Find where the given text appears and provide that cell's center as [x, y] coordinate. 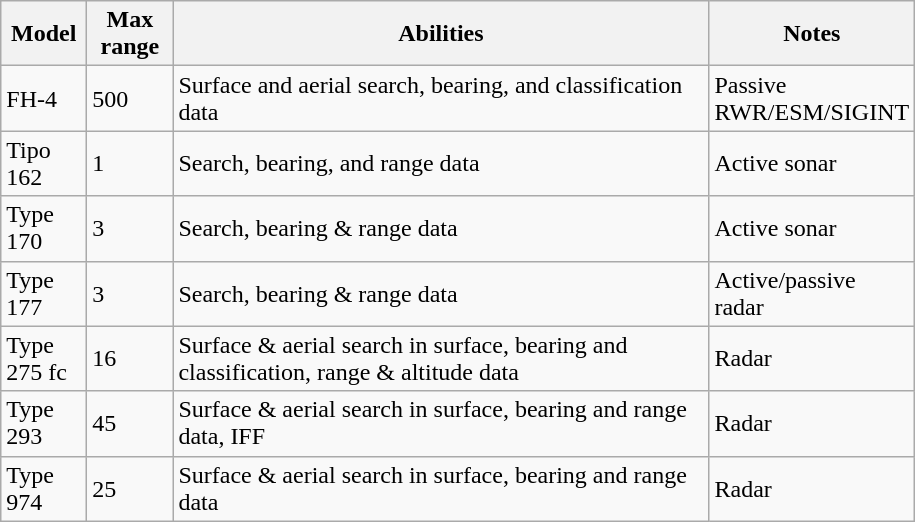
Type 170 [44, 228]
Active/passive radar [812, 294]
16 [130, 358]
Type 275 fc [44, 358]
Type 974 [44, 488]
1 [130, 164]
Surface & aerial search in surface, bearing and range data, IFF [441, 424]
Surface and aerial search, bearing, and classification data [441, 98]
Surface & aerial search in surface, bearing and range data [441, 488]
Type 177 [44, 294]
FH-4 [44, 98]
Max range [130, 34]
Notes [812, 34]
500 [130, 98]
25 [130, 488]
Search, bearing, and range data [441, 164]
Surface & aerial search in surface, bearing and classification, range & altitude data [441, 358]
Abilities [441, 34]
45 [130, 424]
Passive RWR/ESM/SIGINT [812, 98]
Type 293 [44, 424]
Tipo 162 [44, 164]
Model [44, 34]
